Provide the [X, Y] coordinate of the cell's center where the given text is located.  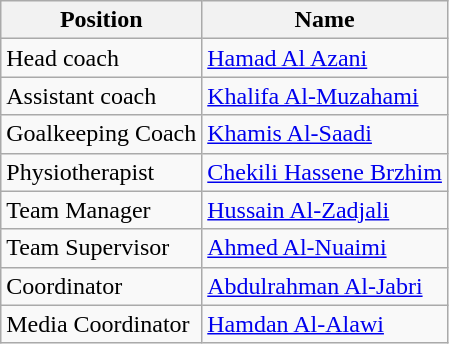
Khalifa Al-Muzahami [325, 96]
Physiotherapist [102, 172]
Team Supervisor [102, 248]
Media Coordinator [102, 324]
Ahmed Al-Nuaimi [325, 248]
Abdulrahman Al-Jabri [325, 286]
Assistant coach [102, 96]
Hamad Al Azani [325, 58]
Coordinator [102, 286]
Head coach [102, 58]
Name [325, 20]
Goalkeeping Coach [102, 134]
Position [102, 20]
Hamdan Al-Alawi [325, 324]
Hussain Al-Zadjali [325, 210]
Team Manager [102, 210]
Chekili Hassene Brzhim [325, 172]
Khamis Al-Saadi [325, 134]
